For the text-containing cell, return its midpoint in [x, y] coordinate format. 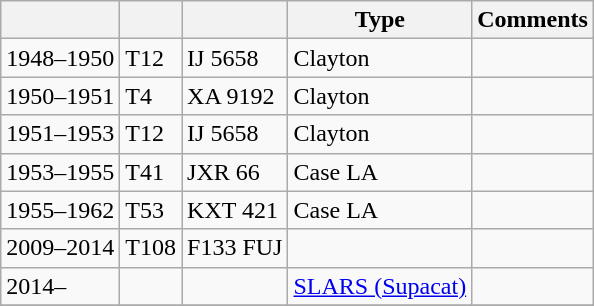
XA 9192 [235, 96]
F133 FUJ [235, 248]
KXT 421 [235, 210]
1955–1962 [60, 210]
1948–1950 [60, 58]
Comments [533, 20]
2014– [60, 286]
T4 [151, 96]
1950–1951 [60, 96]
T108 [151, 248]
2009–2014 [60, 248]
Type [380, 20]
T53 [151, 210]
JXR 66 [235, 172]
1951–1953 [60, 134]
SLARS (Supacat) [380, 286]
T41 [151, 172]
1953–1955 [60, 172]
